Capture the cell that displays the provided text and extract its [X, Y] central coordinate. 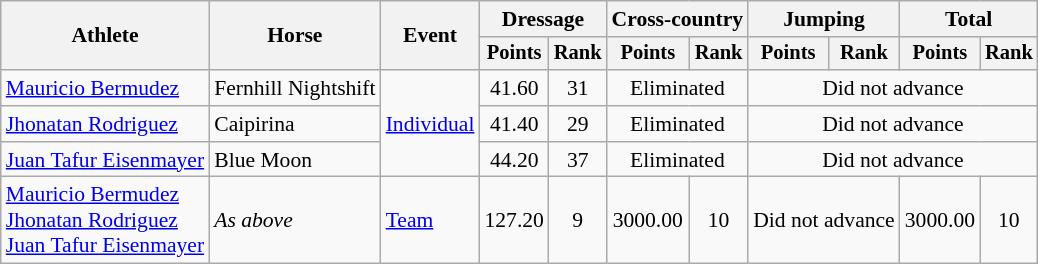
Jumping [824, 19]
41.60 [514, 88]
Juan Tafur Eisenmayer [105, 160]
Fernhill Nightshift [294, 88]
29 [578, 124]
Horse [294, 36]
Jhonatan Rodriguez [105, 124]
Individual [430, 124]
Blue Moon [294, 160]
31 [578, 88]
Dressage [542, 19]
Cross-country [678, 19]
37 [578, 160]
As above [294, 220]
Athlete [105, 36]
127.20 [514, 220]
Mauricio Bermudez [105, 88]
44.20 [514, 160]
Caipirina [294, 124]
Event [430, 36]
Total [969, 19]
9 [578, 220]
Team [430, 220]
Mauricio BermudezJhonatan RodriguezJuan Tafur Eisenmayer [105, 220]
41.40 [514, 124]
